Determine the (X, Y) coordinate at the center of the cell enclosing the given text.  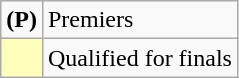
Premiers (140, 20)
(P) (22, 20)
Qualified for finals (140, 58)
